Output the [X, Y] coordinate of the center of the cell containing the given text.  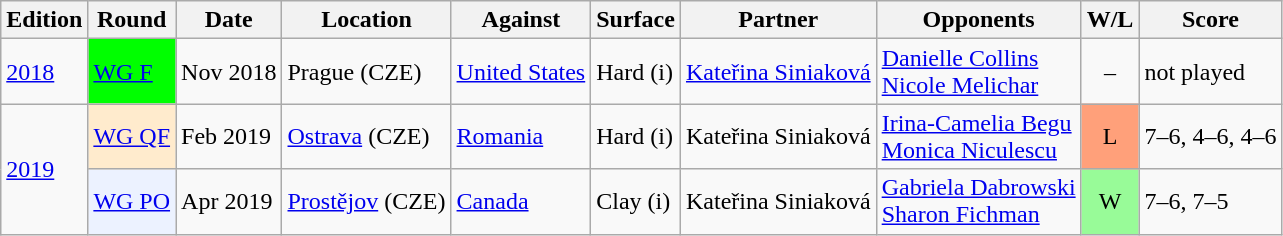
Date [229, 20]
Apr 2019 [229, 202]
Ostrava (CZE) [366, 136]
W [1110, 202]
2018 [44, 72]
Danielle Collins Nicole Melichar [978, 72]
Nov 2018 [229, 72]
WG QF [132, 136]
Irina-Camelia Begu Monica Niculescu [978, 136]
7–6, 7–5 [1210, 202]
WG PO [132, 202]
United States [521, 72]
Against [521, 20]
Clay (i) [636, 202]
Gabriela Dabrowski Sharon Fichman [978, 202]
Canada [521, 202]
Edition [44, 20]
Prague (CZE) [366, 72]
WG F [132, 72]
– [1110, 72]
Partner [778, 20]
Round [132, 20]
Prostějov (CZE) [366, 202]
not played [1210, 72]
Feb 2019 [229, 136]
2019 [44, 169]
Surface [636, 20]
W/L [1110, 20]
Location [366, 20]
Score [1210, 20]
Opponents [978, 20]
Romania [521, 136]
L [1110, 136]
7–6, 4–6, 4–6 [1210, 136]
